Scan for the cell matching the given text and deliver its (X, Y) coordinate at center. 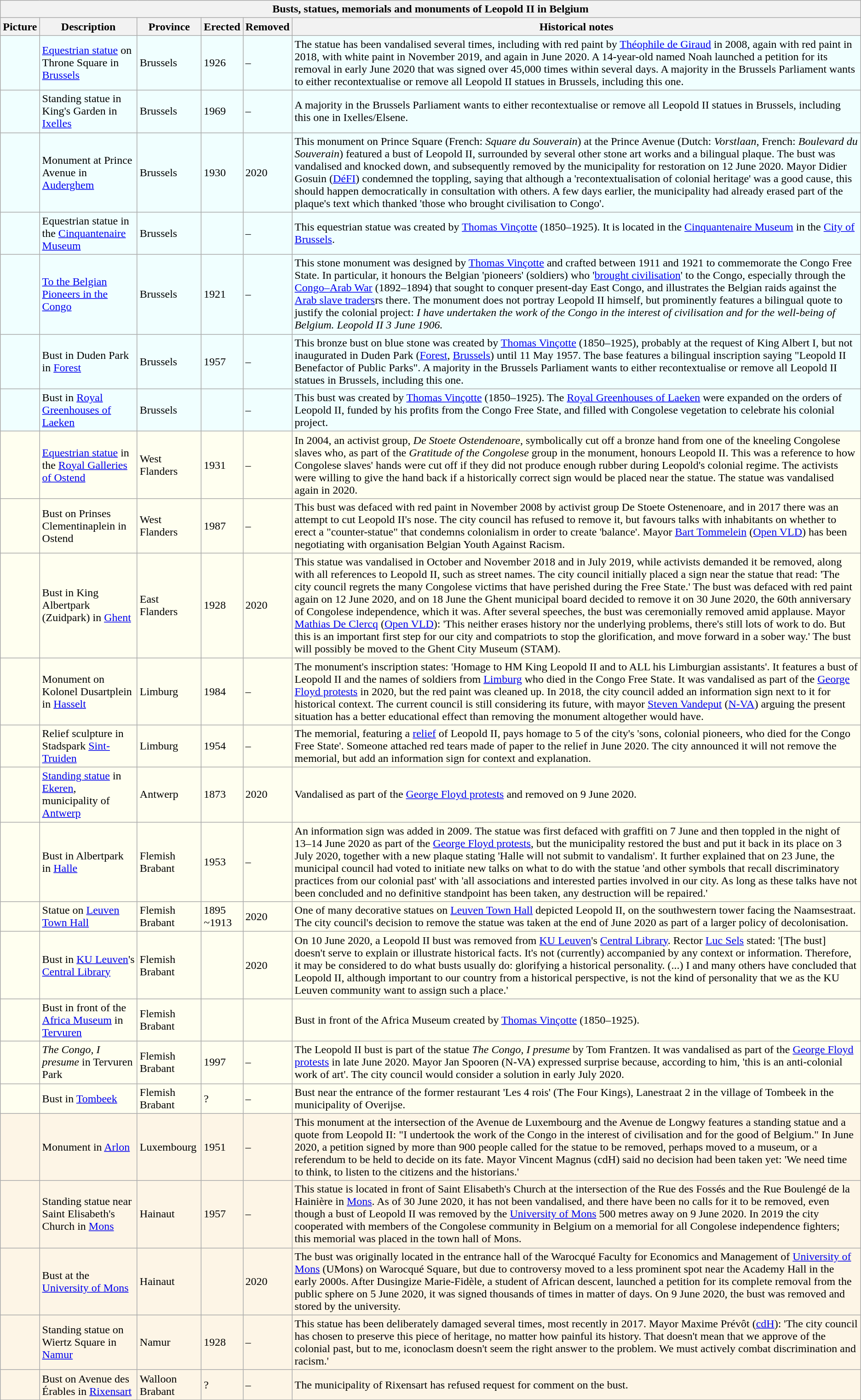
Vandalised as part of the George Floyd protests and removed on 9 June 2020. (576, 795)
Province (169, 27)
Standing statue in Ekeren, municipality of Antwerp (88, 795)
Removed (268, 27)
Bust on Prinses Clementinaplein in Ostend (88, 525)
1873 (222, 795)
Antwerp (169, 795)
This equestrian statue was created by Thomas Vinçotte (1850–1925). It is located in the Cinquantenaire Museum in the City of Brussels. (576, 233)
Bust in Duden Park in Forest (88, 362)
Equestrian statue in the Cinquantenaire Museum (88, 233)
The municipality of Rixensart has refused request for comment on the bust. (576, 1385)
1926 (222, 63)
Erected (222, 27)
Statue on Leuven Town Hall (88, 916)
Standing statue near Saint Elisabeth's Church in Mons (88, 1214)
Bust in Tombeek (88, 1099)
Relief sculpture in Stadspark Sint-Truiden (88, 746)
Busts, statues, memorials and monuments of Leopold II in Belgium (430, 9)
East Flanders (169, 605)
Monument on Kolonel Dusartplein in Hasselt (88, 691)
Luxembourg (169, 1147)
Walloon Brabant (169, 1385)
1951 (222, 1147)
Standing statue in King's Garden in Ixelles (88, 111)
Bust in KU Leuven's Central Library (88, 965)
Bust in front of the Africa Museum created by Thomas Vinçotte (1850–1925). (576, 1020)
Namur (169, 1342)
1953 (222, 862)
1997 (222, 1062)
1984 (222, 691)
The Congo, I presume in Tervuren Park (88, 1062)
1954 (222, 746)
1895~1913 (222, 916)
1921 (222, 294)
1969 (222, 111)
To the Belgian Pioneers in the Congo (88, 294)
Historical notes (576, 27)
Bust in King Albertpark (Zuidpark) in Ghent (88, 605)
1931 (222, 465)
Equestrian statue on Throne Square in Brussels (88, 63)
Bust on Avenue des Érables in Rixensart (88, 1385)
Description (88, 27)
1987 (222, 525)
Bust in front of the Africa Museum in Tervuren (88, 1020)
Monument in Arlon (88, 1147)
Equestrian statue in the Royal Galleries of Ostend (88, 465)
1930 (222, 172)
Bust in Albertpark in Halle (88, 862)
Bust in Royal Greenhouses of Laeken (88, 410)
Standing statue on Wiertz Square in Namur (88, 1342)
Bust at the University of Mons (88, 1281)
Picture (20, 27)
Monument at Prince Avenue in Auderghem (88, 172)
